Return the [x, y] coordinate for the center point of the cell that contains the specified text.  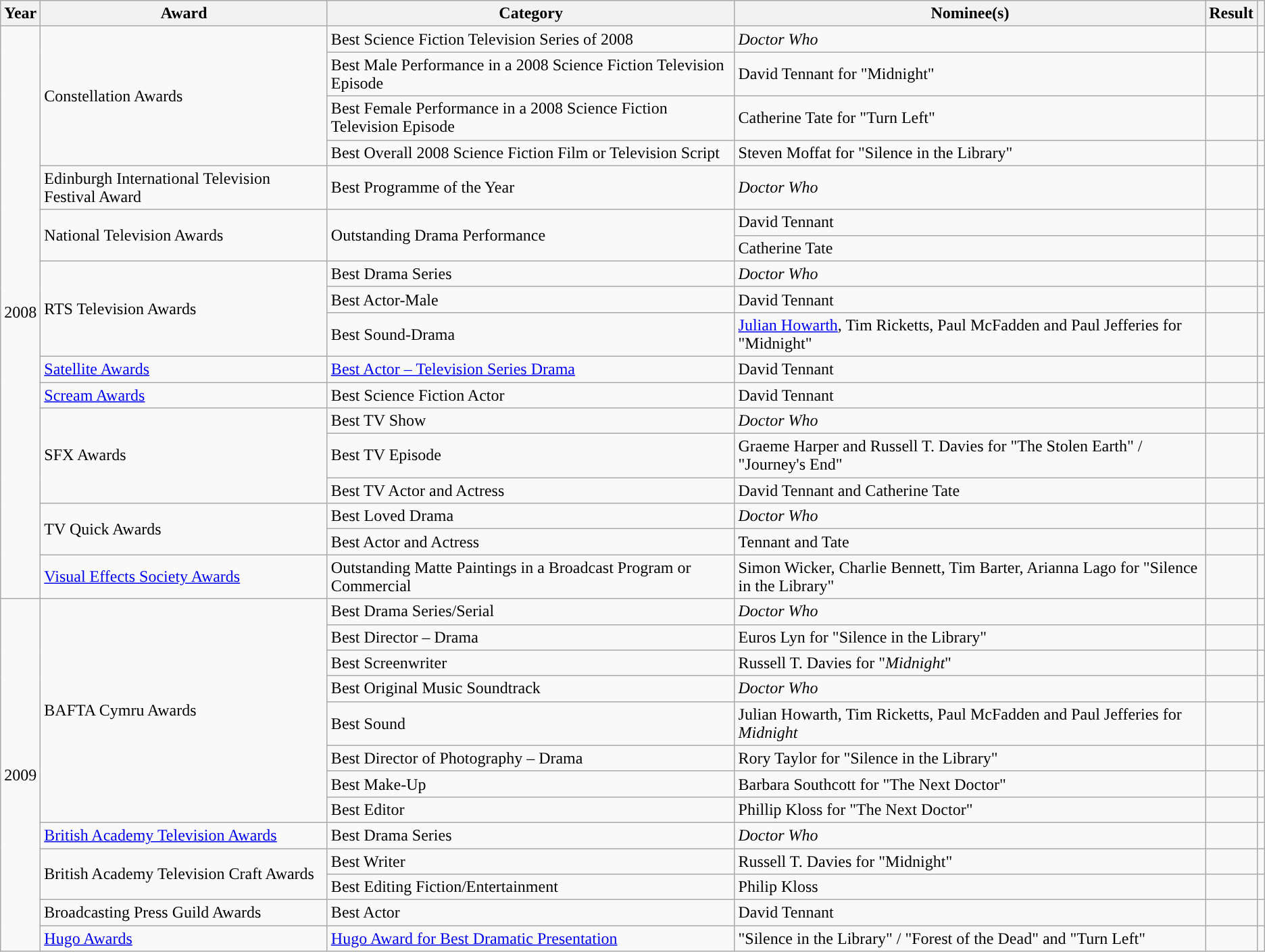
Award [184, 14]
Constellation Awards [184, 96]
Result [1231, 14]
Best Overall 2008 Science Fiction Film or Television Script [531, 153]
2009 [20, 775]
Catherine Tate [970, 248]
Best Drama Series/Serial [531, 611]
Best Editing Fiction/Entertainment [531, 887]
Rory Taylor for "Silence in the Library" [970, 758]
Julian Howarth, Tim Ricketts, Paul McFadden and Paul Jefferies for "Midnight" [970, 334]
Best Writer [531, 861]
David Tennant and Catherine Tate [970, 491]
Category [531, 14]
Best Original Music Soundtrack [531, 688]
Best Male Performance in a 2008 Science Fiction Television Episode [531, 74]
Best Actor-Male [531, 299]
Hugo Award for Best Dramatic Presentation [531, 938]
Edinburgh International Television Festival Award [184, 188]
British Academy Television Craft Awards [184, 874]
Euros Lyn for "Silence in the Library" [970, 637]
Best Programme of the Year [531, 188]
Best TV Actor and Actress [531, 491]
TV Quick Awards [184, 529]
Phillip Kloss for "The Next Doctor" [970, 809]
Best Director – Drama [531, 637]
Steven Moffat for "Silence in the Library" [970, 153]
RTS Television Awards [184, 308]
British Academy Television Awards [184, 835]
SFX Awards [184, 455]
Barbara Southcott for "The Next Doctor" [970, 784]
Best Editor [531, 809]
Best Screenwriter [531, 663]
Catherine Tate for "Turn Left" [970, 118]
Best Sound-Drama [531, 334]
Simon Wicker, Charlie Bennett, Tim Barter, Arianna Lago for "Silence in the Library" [970, 577]
Nominee(s) [970, 14]
Best Make-Up [531, 784]
Visual Effects Society Awards [184, 577]
Outstanding Matte Paintings in a Broadcast Program or Commercial [531, 577]
Broadcasting Press Guild Awards [184, 913]
Best Actor [531, 913]
2008 [20, 312]
Best Director of Photography – Drama [531, 758]
National Television Awards [184, 235]
"Silence in the Library" / "Forest of the Dead" and "Turn Left" [970, 938]
Best Science Fiction Television Series of 2008 [531, 39]
David Tennant for "Midnight" [970, 74]
Best TV Show [531, 421]
Best Science Fiction Actor [531, 395]
Best Loved Drama [531, 516]
BAFTA Cymru Awards [184, 711]
Best Female Performance in a 2008 Science Fiction Television Episode [531, 118]
Outstanding Drama Performance [531, 235]
Best TV Episode [531, 455]
Tennant and Tate [970, 542]
Best Sound [531, 723]
Best Actor – Television Series Drama [531, 369]
Satellite Awards [184, 369]
Best Actor and Actress [531, 542]
Julian Howarth, Tim Ricketts, Paul McFadden and Paul Jefferies for Midnight [970, 723]
Philip Kloss [970, 887]
Year [20, 14]
Graeme Harper and Russell T. Davies for "The Stolen Earth" / "Journey's End" [970, 455]
Hugo Awards [184, 938]
Scream Awards [184, 395]
